From the cell containing the given text, extract its center point as [x, y] coordinate. 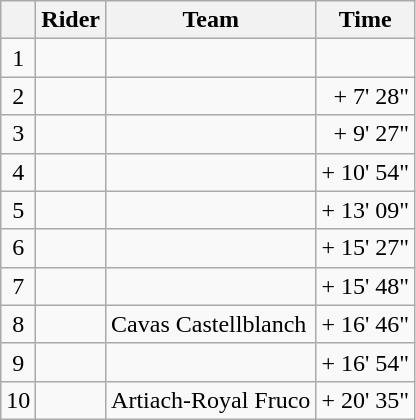
8 [18, 324]
1 [18, 58]
+ 15' 27" [366, 248]
+ 16' 46" [366, 324]
7 [18, 286]
2 [18, 96]
6 [18, 248]
+ 16' 54" [366, 362]
Cavas Castellblanch [211, 324]
4 [18, 172]
+ 9' 27" [366, 134]
Rider [71, 20]
5 [18, 210]
+ 13' 09" [366, 210]
9 [18, 362]
Team [211, 20]
+ 15' 48" [366, 286]
+ 20' 35" [366, 400]
+ 7' 28" [366, 96]
Artiach-Royal Fruco [211, 400]
10 [18, 400]
3 [18, 134]
+ 10' 54" [366, 172]
Time [366, 20]
